Provide the [X, Y] coordinate of the cell's center where the given text is located.  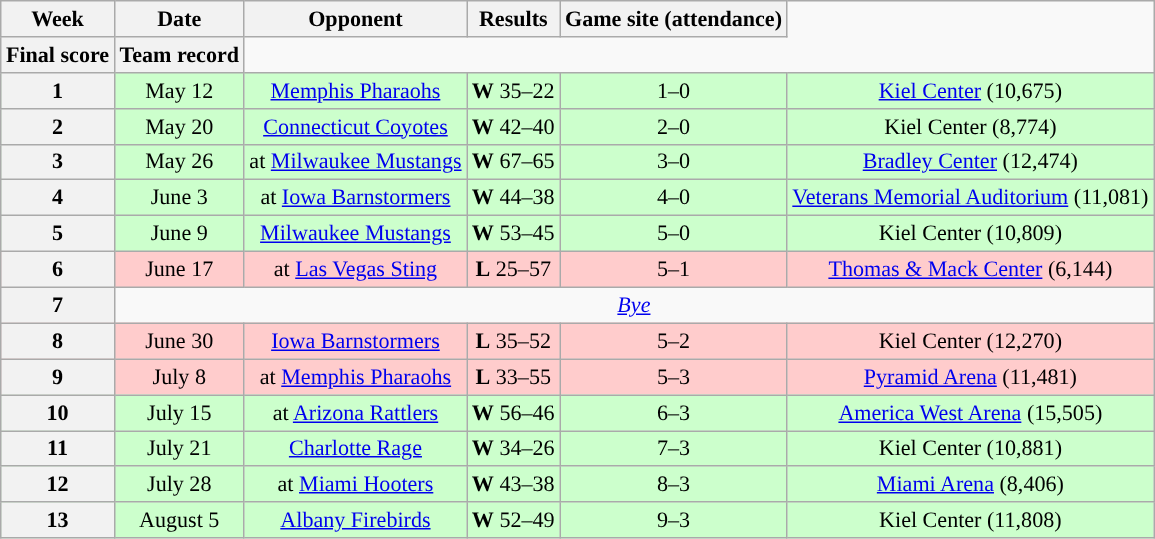
Week [58, 18]
Milwaukee Mustangs [355, 233]
Team record [179, 54]
5–1 [674, 269]
May 20 [179, 126]
7–3 [674, 448]
Thomas & Mack Center (6,144) [970, 269]
Kiel Center (8,774) [970, 126]
Veterans Memorial Auditorium (11,081) [970, 198]
7 [58, 305]
Iowa Barnstormers [355, 341]
W 53–45 [514, 233]
3–0 [674, 162]
June 17 [179, 269]
W 52–49 [514, 520]
June 3 [179, 198]
Date [179, 18]
2–0 [674, 126]
May 12 [179, 90]
America West Arena (15,505) [970, 412]
6 [58, 269]
W 42–40 [514, 126]
August 5 [179, 520]
Results [514, 18]
13 [58, 520]
July 21 [179, 448]
1–0 [674, 90]
July 15 [179, 412]
12 [58, 484]
at Memphis Pharaohs [355, 377]
W 56–46 [514, 412]
June 9 [179, 233]
at Las Vegas Sting [355, 269]
at Arizona Rattlers [355, 412]
W 44–38 [514, 198]
Memphis Pharaohs [355, 90]
8 [58, 341]
June 30 [179, 341]
9–3 [674, 520]
5 [58, 233]
L 33–55 [514, 377]
Kiel Center (11,808) [970, 520]
L 35–52 [514, 341]
11 [58, 448]
at Iowa Barnstormers [355, 198]
W 43–38 [514, 484]
at Miami Hooters [355, 484]
3 [58, 162]
Miami Arena (8,406) [970, 484]
Final score [58, 54]
5–2 [674, 341]
at Milwaukee Mustangs [355, 162]
Bradley Center (12,474) [970, 162]
Kiel Center (10,675) [970, 90]
Kiel Center (10,881) [970, 448]
2 [58, 126]
Pyramid Arena (11,481) [970, 377]
4 [58, 198]
1 [58, 90]
Charlotte Rage [355, 448]
Kiel Center (12,270) [970, 341]
Connecticut Coyotes [355, 126]
May 26 [179, 162]
6–3 [674, 412]
4–0 [674, 198]
Game site (attendance) [674, 18]
July 8 [179, 377]
5–0 [674, 233]
Opponent [355, 18]
Kiel Center (10,809) [970, 233]
5–3 [674, 377]
8–3 [674, 484]
W 67–65 [514, 162]
10 [58, 412]
9 [58, 377]
W 35–22 [514, 90]
Albany Firebirds [355, 520]
W 34–26 [514, 448]
L 25–57 [514, 269]
Bye [634, 305]
July 28 [179, 484]
